Locate the cell with the specified text and output its [x, y] center coordinate. 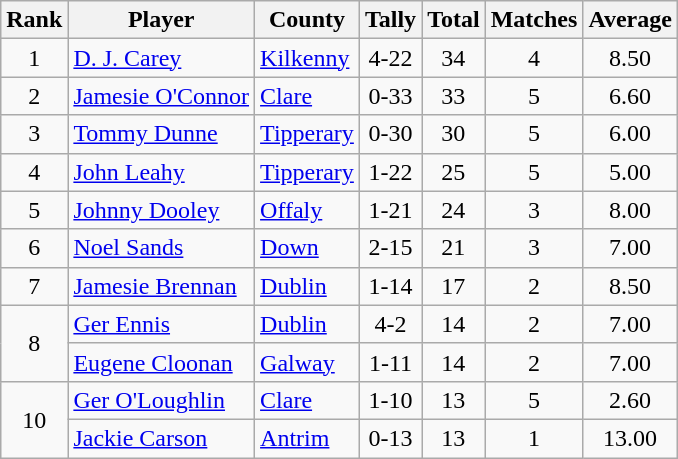
Down [308, 248]
Galway [308, 362]
Matches [534, 20]
Ger O'Loughlin [162, 400]
Offaly [308, 210]
1-21 [390, 210]
County [308, 20]
30 [454, 134]
13.00 [630, 438]
6 [34, 248]
34 [454, 58]
Jamesie O'Connor [162, 96]
Total [454, 20]
Average [630, 20]
33 [454, 96]
6.60 [630, 96]
0-33 [390, 96]
7 [34, 286]
8 [34, 343]
21 [454, 248]
Johnny Dooley [162, 210]
John Leahy [162, 172]
Noel Sands [162, 248]
D. J. Carey [162, 58]
1-11 [390, 362]
Jamesie Brennan [162, 286]
Tally [390, 20]
Antrim [308, 438]
6.00 [630, 134]
Tommy Dunne [162, 134]
1-22 [390, 172]
0-13 [390, 438]
Rank [34, 20]
1-14 [390, 286]
24 [454, 210]
5.00 [630, 172]
Jackie Carson [162, 438]
Ger Ennis [162, 324]
2.60 [630, 400]
4-22 [390, 58]
1-10 [390, 400]
8.00 [630, 210]
2-15 [390, 248]
4-2 [390, 324]
17 [454, 286]
Eugene Cloonan [162, 362]
Kilkenny [308, 58]
Player [162, 20]
10 [34, 419]
0-30 [390, 134]
25 [454, 172]
